Provide the [X, Y] coordinate of the cell's center where the given text is located.  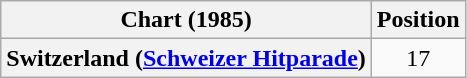
17 [418, 58]
Position [418, 20]
Switzerland (Schweizer Hitparade) [186, 58]
Chart (1985) [186, 20]
